Extract the [X, Y] coordinate from the center of the cell holding the provided text.  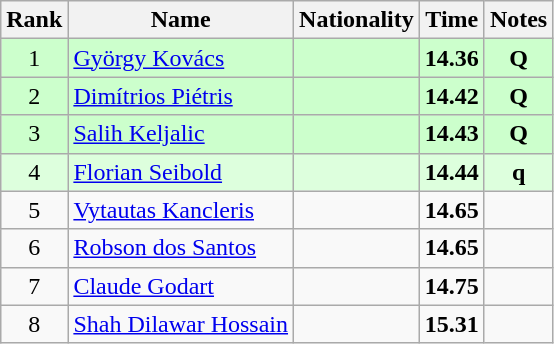
Vytautas Kancleris [181, 210]
Dimítrios Piétris [181, 96]
2 [34, 96]
Nationality [357, 20]
4 [34, 172]
Notes [518, 20]
15.31 [452, 324]
Claude Godart [181, 286]
1 [34, 58]
Name [181, 20]
3 [34, 134]
Salih Keljalic [181, 134]
14.36 [452, 58]
5 [34, 210]
Robson dos Santos [181, 248]
Rank [34, 20]
8 [34, 324]
6 [34, 248]
14.44 [452, 172]
14.43 [452, 134]
Time [452, 20]
14.75 [452, 286]
Florian Seibold [181, 172]
György Kovács [181, 58]
q [518, 172]
7 [34, 286]
Shah Dilawar Hossain [181, 324]
14.42 [452, 96]
